For the text-containing cell, return its midpoint in [x, y] coordinate format. 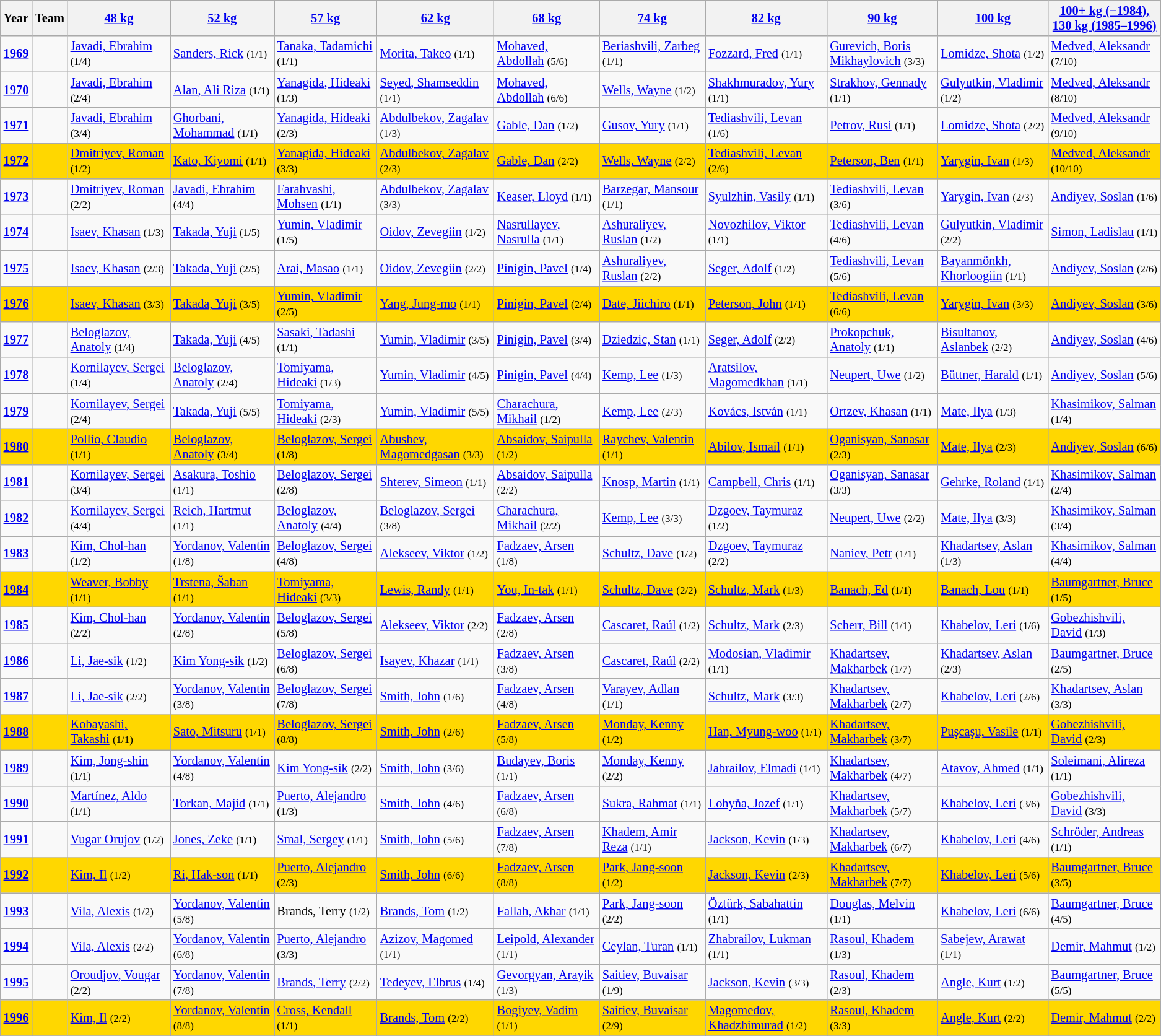
Beloglazov, Sergei (4/8) [325, 554]
Tediashvili, Levan (4/6) [882, 232]
Beloglazov, Anatoly (1/4) [119, 339]
Oroudjov, Vougar (2/2) [119, 982]
Kemp, Lee (2/3) [653, 411]
Gevorgyan, Arayik (1/3) [547, 982]
Takada, Yuji (3/5) [222, 304]
Lomidze, Shota (2/2) [993, 125]
Khabelov, Leri (3/6) [993, 804]
Khasimikov, Salman (3/4) [1104, 518]
Syulzhin, Vasily (1/1) [767, 197]
Zhabrailov, Lukman (1/1) [767, 946]
Khadartsev, Makharbek (3/7) [882, 732]
Aratsilov, Magomedkhan (1/1) [767, 375]
Yordanov, Valentin (8/8) [222, 1018]
Rasoul, Khadem (1/3) [882, 946]
Andiyev, Soslan (6/6) [1104, 446]
Medved, Aleksandr (9/10) [1104, 125]
Khabelov, Leri (5/6) [993, 875]
Brands, Terry (1/2) [325, 911]
Smith, John (5/6) [436, 839]
Khabelov, Leri (6/6) [993, 911]
Banach, Lou (1/1) [993, 590]
Smal, Sergey (1/1) [325, 839]
Beloglazov, Sergei (1/8) [325, 446]
Monday, Kenny (2/2) [653, 768]
Seger, Adolf (2/2) [767, 339]
Cross, Kendall (1/1) [325, 1018]
1978 [16, 375]
Cascaret, Raúl (1/2) [653, 625]
Simon, Ladislau (1/1) [1104, 232]
Strakhov, Gennady (1/1) [882, 90]
Fadzaev, Arsen (7/8) [547, 839]
Douglas, Melvin (1/1) [882, 911]
Cascaret, Raúl (2/2) [653, 661]
48 kg [119, 18]
Angle, Kurt (1/2) [993, 982]
Fadzaev, Arsen (2/8) [547, 625]
You, In-tak (1/1) [547, 590]
1981 [16, 482]
Isaev, Khasan (1/3) [119, 232]
Weaver, Bobby (1/1) [119, 590]
Javadi, Ebrahim (2/4) [119, 90]
Kim, Jong-shin (1/1) [119, 768]
Banach, Ed (1/1) [882, 590]
Gehrke, Roland (1/1) [993, 482]
Gulyutkin, Vladimir (2/2) [993, 232]
Andiyev, Soslan (5/6) [1104, 375]
Fadzaev, Arsen (5/8) [547, 732]
1995 [16, 982]
Takada, Yuji (2/5) [222, 268]
Azizov, Magomed (1/1) [436, 946]
Charachura, Mikhail (2/2) [547, 518]
Dmitriyev, Roman (2/2) [119, 197]
1992 [16, 875]
Park, Jang-soon (1/2) [653, 875]
Puerto, Alejandro (3/3) [325, 946]
Absaidov, Saipulla (2/2) [547, 482]
Brands, Terry (2/2) [325, 982]
Schultz, Dave (1/2) [653, 554]
Gusov, Yury (1/1) [653, 125]
Brands, Tom (2/2) [436, 1018]
Seger, Adolf (1/2) [767, 268]
Bogiyev, Vadim (1/1) [547, 1018]
Büttner, Harald (1/1) [993, 375]
Budayev, Boris (1/1) [547, 768]
Bisultanov, Aslanbek (2/2) [993, 339]
Schultz, Dave (2/2) [653, 590]
Shterev, Simeon (1/1) [436, 482]
Tomiyama, Hideaki (2/3) [325, 411]
Pinigin, Pavel (3/4) [547, 339]
Kemp, Lee (3/3) [653, 518]
Baumgartner, Bruce (1/5) [1104, 590]
Kato, Kiyomi (1/1) [222, 161]
Fadzaev, Arsen (3/8) [547, 661]
Kornilayev, Sergei (4/4) [119, 518]
Pollio, Claudio (1/1) [119, 446]
Morita, Takeo (1/1) [436, 54]
Prokopchuk, Anatoly (1/1) [882, 339]
Tanaka, Tadamichi (1/1) [325, 54]
Wells, Wayne (1/2) [653, 90]
Medved, Aleksandr (8/10) [1104, 90]
82 kg [767, 18]
Yumin, Vladimir (3/5) [436, 339]
Ortzev, Khasan (1/1) [882, 411]
Smith, John (1/6) [436, 697]
1987 [16, 697]
Ri, Hak-son (1/1) [222, 875]
74 kg [653, 18]
Yumin, Vladimir (1/5) [325, 232]
52 kg [222, 18]
Yordanov, Valentin (5/8) [222, 911]
1989 [16, 768]
Andiyev, Soslan (2/6) [1104, 268]
Atavov, Ahmed (1/1) [993, 768]
Pinigin, Pavel (2/4) [547, 304]
1983 [16, 554]
Pinigin, Pavel (1/4) [547, 268]
Naniev, Petr (1/1) [882, 554]
Lohyňa, Jozef (1/1) [767, 804]
Gobezhishvili, David (3/3) [1104, 804]
Farahvashi, Mohsen (1/1) [325, 197]
Kemp, Lee (1/3) [653, 375]
Jackson, Kevin (1/3) [767, 839]
Oidov, Zevegiin (1/2) [436, 232]
Neupert, Uwe (2/2) [882, 518]
Abdulbekov, Zagalav (2/3) [436, 161]
Yumin, Vladimir (2/5) [325, 304]
Medved, Aleksandr (7/10) [1104, 54]
Yordanov, Valentin (3/8) [222, 697]
Yarygin, Ivan (1/3) [993, 161]
Sabejew, Arawat (1/1) [993, 946]
Date, Jiichiro (1/1) [653, 304]
100+ kg (−1984), 130 kg (1985–1996) [1104, 18]
Magomedov, Khadzhimurad (1/2) [767, 1018]
Javadi, Ebrahim (1/4) [119, 54]
Javadi, Ebrahim (3/4) [119, 125]
1982 [16, 518]
1970 [16, 90]
Kornilayev, Sergei (2/4) [119, 411]
Tediashvili, Levan (1/6) [767, 125]
57 kg [325, 18]
Khasimikov, Salman (1/4) [1104, 411]
Beloglazov, Sergei (6/8) [325, 661]
Yanagida, Hideaki (2/3) [325, 125]
1976 [16, 304]
1984 [16, 590]
Leipold, Alexander (1/1) [547, 946]
Khabelov, Leri (1/6) [993, 625]
Park, Jang-soon (2/2) [653, 911]
Dzgoev, Taymuraz (2/2) [767, 554]
Dmitriyev, Roman (1/2) [119, 161]
Gable, Dan (1/2) [547, 125]
Khadartsev, Makharbek (1/7) [882, 661]
Rasoul, Khadem (3/3) [882, 1018]
Khadartsev, Makharbek (6/7) [882, 839]
Khadartsev, Makharbek (2/7) [882, 697]
1988 [16, 732]
Shakhmuradov, Yury (1/1) [767, 90]
Wells, Wayne (2/2) [653, 161]
Beloglazov, Sergei (5/8) [325, 625]
Saitiev, Buvaisar (1/9) [653, 982]
Brands, Tom (1/2) [436, 911]
Abilov, Ismail (1/1) [767, 446]
Gobezhishvili, David (1/3) [1104, 625]
Fozzard, Fred (1/1) [767, 54]
Kim, Chol-han (1/2) [119, 554]
Smith, John (2/6) [436, 732]
Javadi, Ebrahim (4/4) [222, 197]
Tediashvili, Levan (6/6) [882, 304]
Smith, John (6/6) [436, 875]
Lewis, Randy (1/1) [436, 590]
Yordanov, Valentin (6/8) [222, 946]
Soleimani, Alireza (1/1) [1104, 768]
Yordanov, Valentin (2/8) [222, 625]
Fadzaev, Arsen (4/8) [547, 697]
Khadartsev, Aslan (1/3) [993, 554]
Baumgartner, Bruce (2/5) [1104, 661]
Khabelov, Leri (2/6) [993, 697]
Reich, Hartmut (1/1) [222, 518]
Yarygin, Ivan (3/3) [993, 304]
Tediashvili, Levan (3/6) [882, 197]
Sato, Mitsuru (1/1) [222, 732]
Andiyev, Soslan (4/6) [1104, 339]
90 kg [882, 18]
Raychev, Valentin (1/1) [653, 446]
Alan, Ali Riza (1/1) [222, 90]
62 kg [436, 18]
Takada, Yuji (4/5) [222, 339]
Abushev, Magomedgasan (3/3) [436, 446]
Beloglazov, Sergei (8/8) [325, 732]
Puerto, Alejandro (2/3) [325, 875]
Li, Jae-sik (2/2) [119, 697]
Abdulbekov, Zagalav (1/3) [436, 125]
Asakura, Toshio (1/1) [222, 482]
Ashuraliyev, Ruslan (1/2) [653, 232]
Alekseev, Viktor (1/2) [436, 554]
Campbell, Chris (1/1) [767, 482]
Neupert, Uwe (1/2) [882, 375]
1969 [16, 54]
Sukra, Rahmat (1/1) [653, 804]
Alekseev, Viktor (2/2) [436, 625]
Tediashvili, Levan (5/6) [882, 268]
Oidov, Zevegiin (2/2) [436, 268]
1994 [16, 946]
Oganisyan, Sanasar (2/3) [882, 446]
Mohaved, Abdollah (6/6) [547, 90]
Gobezhishvili, David (2/3) [1104, 732]
Fadzaev, Arsen (8/8) [547, 875]
1979 [16, 411]
Mate, Ilya (3/3) [993, 518]
Yordanov, Valentin (1/8) [222, 554]
1977 [16, 339]
Puşcaşu, Vasile (1/1) [993, 732]
Beloglazov, Sergei (3/8) [436, 518]
Han, Myung-woo (1/1) [767, 732]
Ashuraliyev, Ruslan (2/2) [653, 268]
Kornilayev, Sergei (1/4) [119, 375]
Schröder, Andreas (1/1) [1104, 839]
Tomiyama, Hideaki (1/3) [325, 375]
Knosp, Martin (1/1) [653, 482]
Kim, Il (2/2) [119, 1018]
Fadzaev, Arsen (1/8) [547, 554]
Khasimikov, Salman (2/4) [1104, 482]
Smith, John (3/6) [436, 768]
Petrov, Rusi (1/1) [882, 125]
Jackson, Kevin (2/3) [767, 875]
Barzegar, Mansour (1/1) [653, 197]
Ceylan, Turan (1/1) [653, 946]
Peterson, Ben (1/1) [882, 161]
Saitiev, Buvaisar (2/9) [653, 1018]
Vugar Orujov (1/2) [119, 839]
Takada, Yuji (1/5) [222, 232]
Puerto, Alejandro (1/3) [325, 804]
Khadartsev, Aslan (3/3) [1104, 697]
Nasrullayev, Nasrulla (1/1) [547, 232]
Beloglazov, Sergei (2/8) [325, 482]
Yarygin, Ivan (2/3) [993, 197]
Smith, John (4/6) [436, 804]
Peterson, John (1/1) [767, 304]
Ghorbani, Mohammad (1/1) [222, 125]
Khadem, Amir Reza (1/1) [653, 839]
Sanders, Rick (1/1) [222, 54]
Lomidze, Shota (1/2) [993, 54]
Rasoul, Khadem (2/3) [882, 982]
Modosian, Vladimir (1/1) [767, 661]
Yumin, Vladimir (5/5) [436, 411]
Mate, Ilya (2/3) [993, 446]
Fadzaev, Arsen (6/8) [547, 804]
Khadartsev, Makharbek (4/7) [882, 768]
Medved, Aleksandr (10/10) [1104, 161]
Gulyutkin, Vladimir (1/2) [993, 90]
Khasimikov, Salman (4/4) [1104, 554]
Isaev, Khasan (2/3) [119, 268]
Absaidov, Saipulla (1/2) [547, 446]
Kim Yong-sik (1/2) [222, 661]
Khabelov, Leri (4/6) [993, 839]
Andiyev, Soslan (3/6) [1104, 304]
1985 [16, 625]
1991 [16, 839]
Khadartsev, Makharbek (5/7) [882, 804]
Beloglazov, Anatoly (3/4) [222, 446]
Isayev, Khazar (1/1) [436, 661]
Yanagida, Hideaki (1/3) [325, 90]
Angle, Kurt (2/2) [993, 1018]
1990 [16, 804]
Jabrailov, Elmadi (1/1) [767, 768]
Isaev, Khasan (3/3) [119, 304]
Mohaved, Abdollah (5/6) [547, 54]
Tediashvili, Levan (2/6) [767, 161]
Schultz, Mark (2/3) [767, 625]
Andiyev, Soslan (1/6) [1104, 197]
1974 [16, 232]
Trstena, Šaban (1/1) [222, 590]
Charachura, Mikhail (1/2) [547, 411]
Fallah, Akbar (1/1) [547, 911]
1996 [16, 1018]
Abdulbekov, Zagalav (3/3) [436, 197]
Bayanmönkh, Khorloogiin (1/1) [993, 268]
Khadartsev, Aslan (2/3) [993, 661]
Yang, Jung-mo (1/1) [436, 304]
Year [16, 18]
Kovács, István (1/1) [767, 411]
Kim, Chol-han (2/2) [119, 625]
1975 [16, 268]
Kornilayev, Sergei (3/4) [119, 482]
Yanagida, Hideaki (3/3) [325, 161]
Demir, Mahmut (1/2) [1104, 946]
Vila, Alexis (2/2) [119, 946]
Schultz, Mark (1/3) [767, 590]
Tomiyama, Hideaki (3/3) [325, 590]
Baumgartner, Bruce (5/5) [1104, 982]
Tedeyev, Elbrus (1/4) [436, 982]
1986 [16, 661]
1972 [16, 161]
1980 [16, 446]
Arai, Masao (1/1) [325, 268]
Öztürk, Sabahattin (1/1) [767, 911]
Monday, Kenny (1/2) [653, 732]
Yordanov, Valentin (4/8) [222, 768]
Keaser, Lloyd (1/1) [547, 197]
Kobayashi, Takashi (1/1) [119, 732]
Vila, Alexis (1/2) [119, 911]
1993 [16, 911]
Jones, Zeke (1/1) [222, 839]
Dziedzic, Stan (1/1) [653, 339]
Yordanov, Valentin (7/8) [222, 982]
Gurevich, Boris Mikhaylovich (3/3) [882, 54]
Beloglazov, Sergei (7/8) [325, 697]
Torkan, Majid (1/1) [222, 804]
Baumgartner, Bruce (3/5) [1104, 875]
1973 [16, 197]
Yumin, Vladimir (4/5) [436, 375]
Sasaki, Tadashi (1/1) [325, 339]
Jackson, Kevin (3/3) [767, 982]
Schultz, Mark (3/3) [767, 697]
Oganisyan, Sanasar (3/3) [882, 482]
Varayev, Adlan (1/1) [653, 697]
Pinigin, Pavel (4/4) [547, 375]
Demir, Mahmut (2/2) [1104, 1018]
Dzgoev, Taymuraz (1/2) [767, 518]
Li, Jae-sik (1/2) [119, 661]
Mate, Ilya (1/3) [993, 411]
Martínez, Aldo (1/1) [119, 804]
Gable, Dan (2/2) [547, 161]
Team [50, 18]
Khadartsev, Makharbek (7/7) [882, 875]
Takada, Yuji (5/5) [222, 411]
Novozhilov, Viktor (1/1) [767, 232]
Kim, Il (1/2) [119, 875]
Baumgartner, Bruce (4/5) [1104, 911]
1971 [16, 125]
68 kg [547, 18]
Beloglazov, Anatoly (4/4) [325, 518]
Kim Yong-sik (2/2) [325, 768]
100 kg [993, 18]
Scherr, Bill (1/1) [882, 625]
Beloglazov, Anatoly (2/4) [222, 375]
Seyed, Shamseddin (1/1) [436, 90]
Beriashvili, Zarbeg (1/1) [653, 54]
